Search for the cell housing the specified text and yield its (x, y) center coordinate. 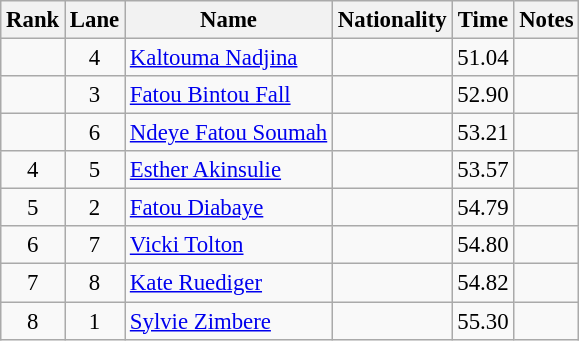
Sylvie Zimbere (229, 321)
55.30 (483, 321)
Ndeye Fatou Soumah (229, 133)
54.79 (483, 208)
Esther Akinsulie (229, 170)
53.21 (483, 133)
Fatou Diabaye (229, 208)
Kaltouma Nadjina (229, 58)
52.90 (483, 95)
Kate Ruediger (229, 283)
Nationality (392, 20)
1 (95, 321)
Name (229, 20)
Lane (95, 20)
3 (95, 95)
Rank (33, 20)
Time (483, 20)
54.80 (483, 245)
53.57 (483, 170)
54.82 (483, 283)
Fatou Bintou Fall (229, 95)
2 (95, 208)
Notes (546, 20)
51.04 (483, 58)
Vicki Tolton (229, 245)
